For the text-containing cell, return its midpoint in (X, Y) coordinate format. 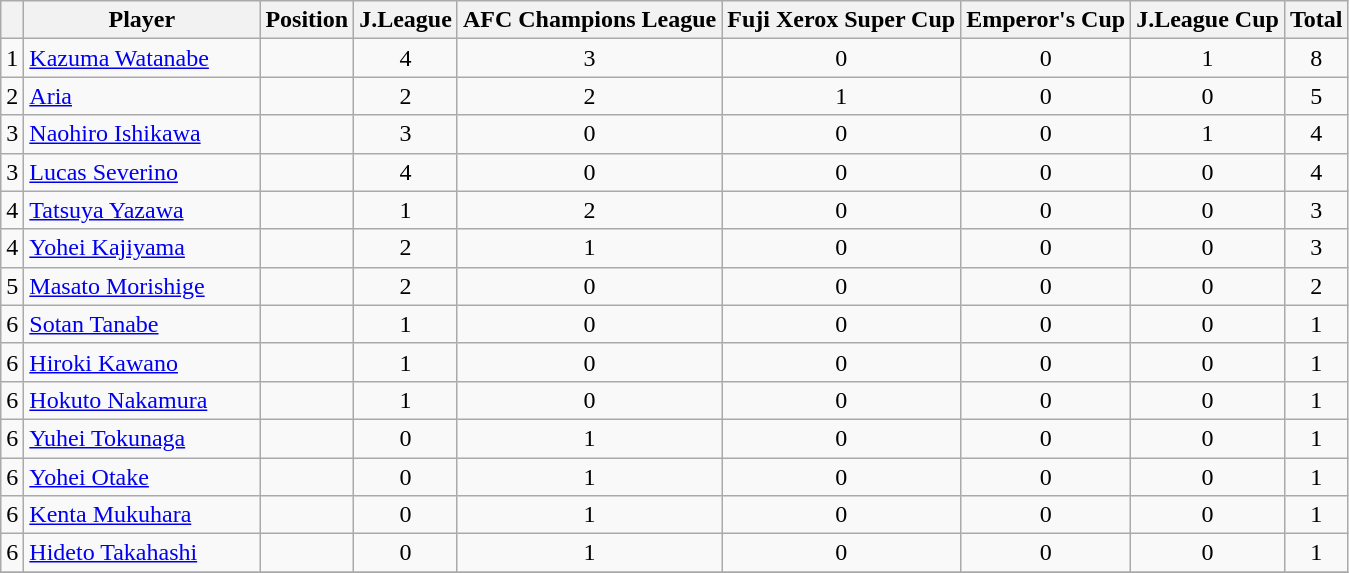
AFC Champions League (589, 20)
Sotan Tanabe (142, 324)
Player (142, 20)
Yohei Otake (142, 477)
Position (307, 20)
Yohei Kajiyama (142, 248)
Hideto Takahashi (142, 553)
Yuhei Tokunaga (142, 438)
Kazuma Watanabe (142, 58)
Aria (142, 96)
Lucas Severino (142, 172)
Hokuto Nakamura (142, 400)
Hiroki Kawano (142, 362)
J.League (406, 20)
Masato Morishige (142, 286)
Naohiro Ishikawa (142, 134)
Fuji Xerox Super Cup (842, 20)
8 (1316, 58)
Kenta Mukuhara (142, 515)
J.League Cup (1208, 20)
Emperor's Cup (1046, 20)
Total (1316, 20)
Tatsuya Yazawa (142, 210)
